Return the [x, y] coordinate for the center point of the cell that contains the specified text.  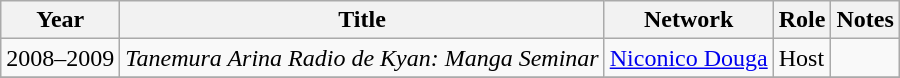
Tanemura Arina Radio de Kyan: Manga Seminar [362, 58]
Title [362, 20]
Notes [865, 20]
Year [60, 20]
Host [802, 58]
Niconico Douga [688, 58]
Network [688, 20]
Role [802, 20]
2008–2009 [60, 58]
